Search for the cell housing the specified text and yield its [X, Y] center coordinate. 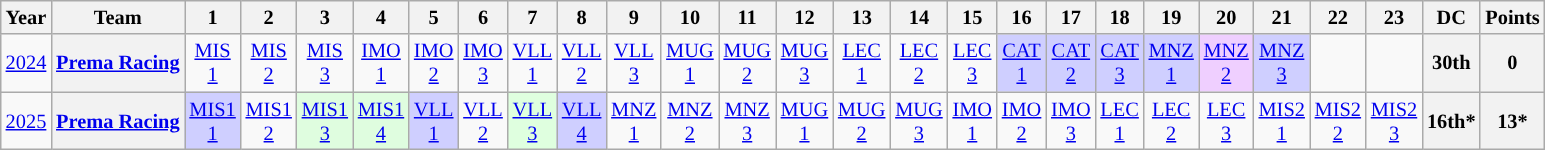
15 [972, 17]
MIS11 [212, 121]
20 [1226, 17]
MIS23 [1394, 121]
18 [1119, 17]
3 [325, 17]
19 [1172, 17]
13 [862, 17]
2025 [26, 121]
1 [212, 17]
5 [434, 17]
MIS2 [269, 63]
MIS12 [269, 121]
8 [582, 17]
21 [1282, 17]
2 [269, 17]
MIS22 [1338, 121]
23 [1394, 17]
VLL4 [582, 121]
6 [482, 17]
2024 [26, 63]
22 [1338, 17]
MIS3 [325, 63]
0 [1512, 63]
Points [1512, 17]
10 [690, 17]
14 [918, 17]
16th* [1451, 121]
9 [634, 17]
Team [118, 17]
CAT2 [1070, 63]
11 [748, 17]
4 [381, 17]
16 [1022, 17]
17 [1070, 17]
MIS14 [381, 121]
DC [1451, 17]
MIS13 [325, 121]
30th [1451, 63]
Year [26, 17]
13* [1512, 121]
MIS21 [1282, 121]
CAT1 [1022, 63]
CAT3 [1119, 63]
7 [532, 17]
12 [804, 17]
MIS1 [212, 63]
